Return [x, y] of the center of cell containing provided text 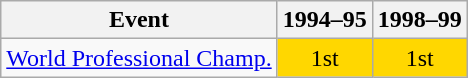
1998–99 [420, 20]
Event [139, 20]
World Professional Champ. [139, 58]
1994–95 [324, 20]
